Search for the cell housing the specified text and yield its [x, y] center coordinate. 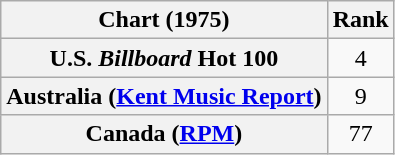
Canada (RPM) [164, 134]
77 [360, 134]
Rank [360, 20]
4 [360, 58]
Australia (Kent Music Report) [164, 96]
U.S. Billboard Hot 100 [164, 58]
Chart (1975) [164, 20]
9 [360, 96]
